Provide the [x, y] coordinate of the cell's center where the given text is located.  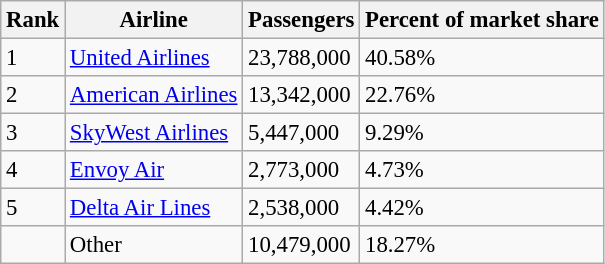
4.73% [482, 170]
Airline [154, 20]
Percent of market share [482, 20]
10,479,000 [302, 245]
Delta Air Lines [154, 208]
40.58% [482, 58]
1 [33, 58]
2,538,000 [302, 208]
23,788,000 [302, 58]
Passengers [302, 20]
4.42% [482, 208]
4 [33, 170]
Rank [33, 20]
2,773,000 [302, 170]
3 [33, 133]
United Airlines [154, 58]
5 [33, 208]
SkyWest Airlines [154, 133]
American Airlines [154, 95]
5,447,000 [302, 133]
Other [154, 245]
22.76% [482, 95]
13,342,000 [302, 95]
18.27% [482, 245]
Envoy Air [154, 170]
9.29% [482, 133]
2 [33, 95]
